Extract the (X, Y) coordinate from the center of the cell holding the provided text.  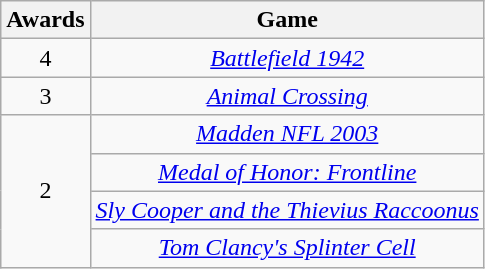
3 (46, 96)
Game (287, 20)
Sly Cooper and the Thievius Raccoonus (287, 210)
Awards (46, 20)
Animal Crossing (287, 96)
4 (46, 58)
Madden NFL 2003 (287, 134)
2 (46, 191)
Battlefield 1942 (287, 58)
Tom Clancy's Splinter Cell (287, 248)
Medal of Honor: Frontline (287, 172)
